Determine the (x, y) coordinate at the center of the cell enclosing the given text.  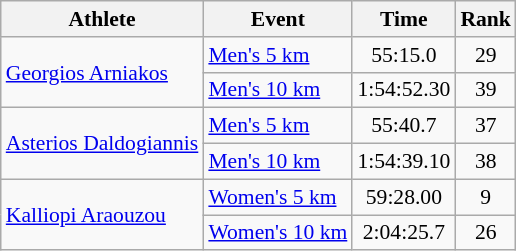
Kalliopi Araouzou (102, 214)
2:04:25.7 (404, 233)
38 (486, 162)
Women's 5 km (278, 197)
Time (404, 19)
Event (278, 19)
Georgios Arniakos (102, 72)
1:54:39.10 (404, 162)
39 (486, 90)
59:28.00 (404, 197)
1:54:52.30 (404, 90)
9 (486, 197)
29 (486, 55)
Asterios Daldogiannis (102, 144)
55:15.0 (404, 55)
Rank (486, 19)
Women's 10 km (278, 233)
26 (486, 233)
37 (486, 126)
55:40.7 (404, 126)
Athlete (102, 19)
